For the text-containing cell, return its midpoint in [X, Y] coordinate format. 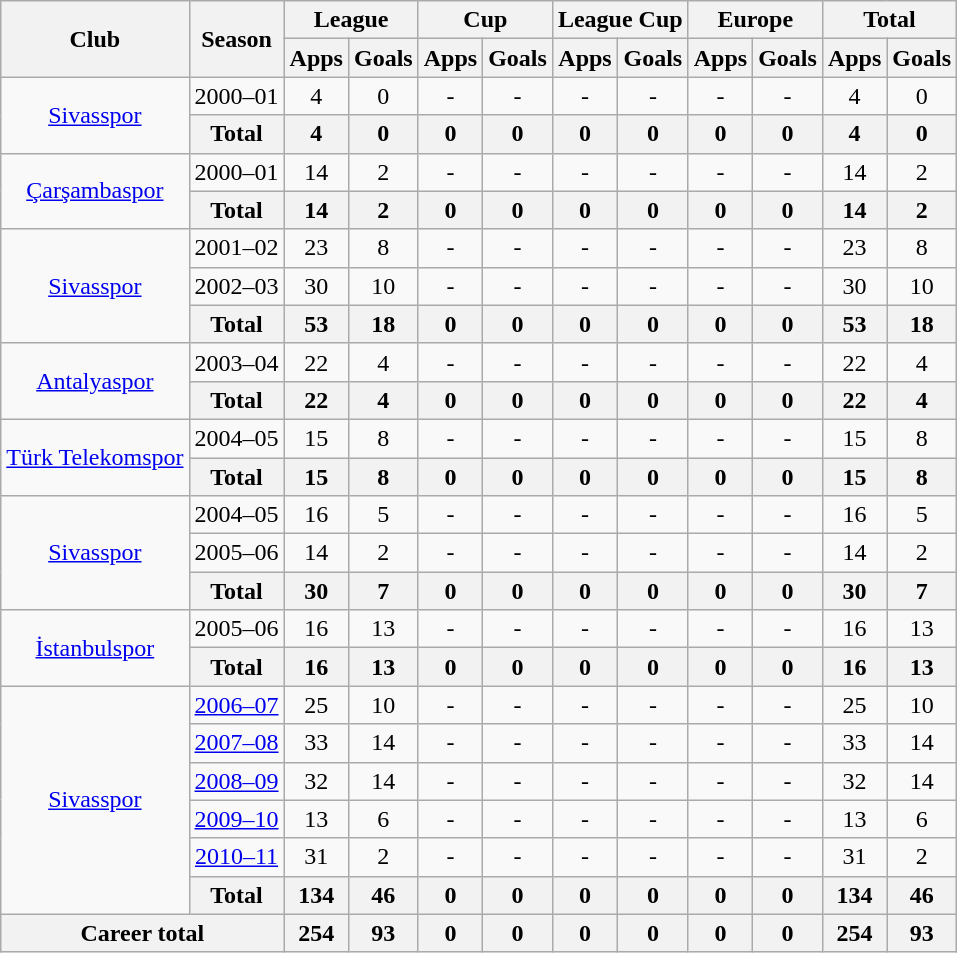
Career total [142, 933]
Antalyaspor [95, 381]
2006–07 [236, 705]
2010–11 [236, 857]
2009–10 [236, 819]
Cup [485, 20]
2008–09 [236, 781]
2003–04 [236, 362]
League Cup [620, 20]
League [351, 20]
Türk Telekomspor [95, 457]
Çarşambaspor [95, 191]
Europe [755, 20]
2007–08 [236, 743]
2001–02 [236, 248]
Club [95, 39]
Season [236, 39]
2002–03 [236, 286]
İstanbulspor [95, 648]
